Extract the [X, Y] coordinate from the center of the cell holding the provided text.  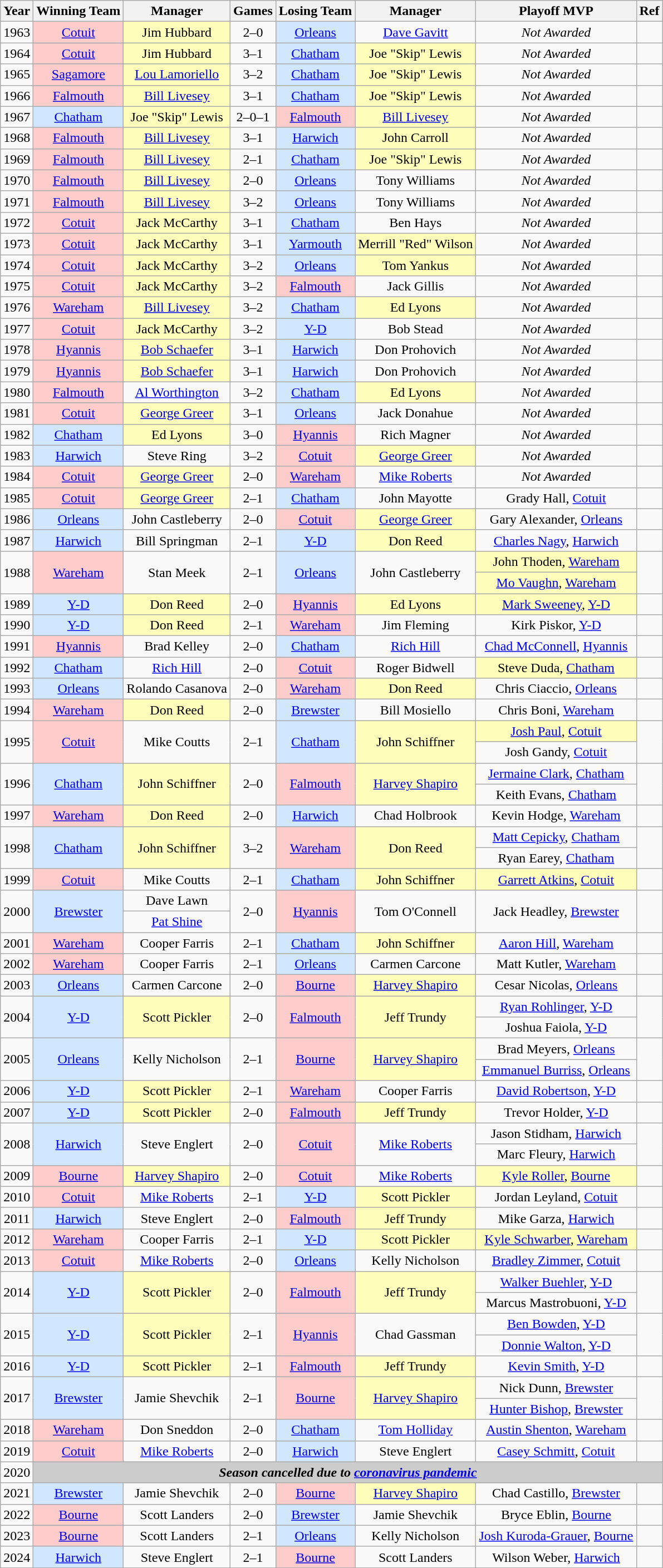
Jason Stidham, Harwich [556, 1133]
Jordan Leyland, Cotuit [556, 1197]
2022 [17, 1515]
Jack Donahue [415, 413]
Merrill "Red" Wilson [415, 244]
Chad Castillo, Brewster [556, 1493]
Kevin Hodge, Wareham [556, 816]
Bradley Zimmer, Cotuit [556, 1260]
Charles Nagy, Harwich [556, 540]
Mark Sweeney, Y-D [556, 604]
1983 [17, 456]
Bill Mosiello [415, 710]
Tom O'Connell [415, 911]
1968 [17, 138]
Marcus Mastrobuoni, Y-D [556, 1303]
Rolando Casanova [177, 689]
Steve Duda, Chatham [556, 668]
1977 [17, 329]
2008 [17, 1144]
David Robertson, Y-D [556, 1091]
Don Sneddon [177, 1430]
1993 [17, 689]
Winning Team [78, 11]
Steve Ring [177, 456]
2006 [17, 1091]
Losing Team [315, 11]
Walker Buehler, Y-D [556, 1281]
Al Worthington [177, 392]
Ryan Rohlinger, Y-D [556, 1007]
Ben Hays [415, 223]
John Thoden, Wareham [556, 561]
Jim Fleming [415, 625]
1963 [17, 32]
2014 [17, 1292]
2015 [17, 1335]
Yarmouth [315, 244]
Cesar Nicolas, Orleans [556, 985]
2013 [17, 1260]
Kevin Smith, Y-D [556, 1367]
2–0–1 [253, 117]
Josh Paul, Cotuit [556, 731]
1969 [17, 159]
1980 [17, 392]
1999 [17, 879]
Austin Shenton, Wareham [556, 1430]
1987 [17, 540]
Emmanuel Burriss, Orleans [556, 1070]
Gary Alexander, Orleans [556, 519]
2019 [17, 1451]
2021 [17, 1493]
2003 [17, 985]
2002 [17, 964]
Chris Ciaccio, Orleans [556, 689]
John Carroll [415, 138]
Mike Garza, Harwich [556, 1218]
Jermaine Clark, Chatham [556, 773]
1976 [17, 308]
3–0 [253, 435]
Lou Lamoriello [177, 75]
1990 [17, 625]
1964 [17, 53]
1979 [17, 371]
Josh Gandy, Cotuit [556, 752]
2007 [17, 1112]
Ryan Earey, Chatham [556, 858]
1992 [17, 668]
2005 [17, 1059]
Garrett Atkins, Cotuit [556, 879]
1978 [17, 350]
Joshua Faiola, Y-D [556, 1028]
2016 [17, 1367]
1982 [17, 435]
2012 [17, 1239]
1970 [17, 180]
Chad Gassman [415, 1335]
Dave Lawn [177, 900]
1995 [17, 742]
1994 [17, 710]
Jack Headley, Brewster [556, 911]
2011 [17, 1218]
Chad Holbrook [415, 816]
Kirk Piskor, Y-D [556, 625]
Matt Cepicky, Chatham [556, 837]
1988 [17, 572]
1966 [17, 96]
1965 [17, 75]
Hunter Bishop, Brewster [556, 1409]
1971 [17, 201]
Sagamore [78, 75]
Rich Magner [415, 435]
1981 [17, 413]
1974 [17, 265]
Playoff MVP [556, 11]
Kyle Roller, Bourne [556, 1176]
Donnie Walton, Y-D [556, 1345]
2023 [17, 1536]
2018 [17, 1430]
Stan Meek [177, 572]
Brad Meyers, Orleans [556, 1049]
Keith Evans, Chatham [556, 795]
John Mayotte [415, 498]
Bryce Eblin, Bourne [556, 1515]
Pat Shine [177, 921]
1975 [17, 287]
1989 [17, 604]
Ben Bowden, Y-D [556, 1324]
Trevor Holder, Y-D [556, 1112]
1998 [17, 847]
Casey Schmitt, Cotuit [556, 1451]
Chad McConnell, Hyannis [556, 647]
Wilson Weber, Harwich [556, 1557]
Season cancelled due to coronavirus pandemic [348, 1472]
Kyle Schwarber, Wareham [556, 1239]
Bob Stead [415, 329]
Tom Holliday [415, 1430]
1986 [17, 519]
1996 [17, 784]
Dave Gavitt [415, 32]
Marc Fleury, Harwich [556, 1155]
Josh Kuroda-Grauer, Bourne [556, 1536]
2000 [17, 911]
2001 [17, 943]
Mo Vaughn, Wareham [556, 583]
Year [17, 11]
Aaron Hill, Wareham [556, 943]
Roger Bidwell [415, 668]
Games [253, 11]
2009 [17, 1176]
Bill Springman [177, 540]
1985 [17, 498]
2004 [17, 1017]
Grady Hall, Cotuit [556, 498]
Brad Kelley [177, 647]
1973 [17, 244]
Ref [649, 11]
1967 [17, 117]
2020 [17, 1472]
Nick Dunn, Brewster [556, 1388]
Matt Kutler, Wareham [556, 964]
2010 [17, 1197]
1997 [17, 816]
Tom Yankus [415, 265]
Jack Gillis [415, 287]
1984 [17, 477]
2017 [17, 1398]
1972 [17, 223]
2024 [17, 1557]
1991 [17, 647]
Chris Boni, Wareham [556, 710]
